Return (x, y) of the center of cell containing provided text 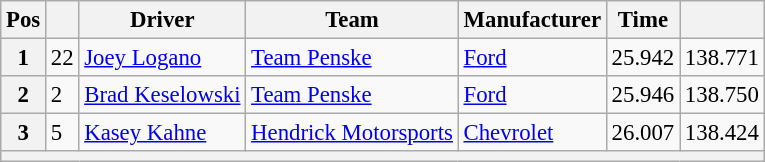
Kasey Kahne (162, 133)
5 (62, 133)
1 (24, 58)
25.946 (642, 95)
Brad Keselowski (162, 95)
138.750 (722, 95)
Time (642, 20)
26.007 (642, 133)
3 (24, 133)
Pos (24, 20)
Chevrolet (532, 133)
25.942 (642, 58)
Team (352, 20)
138.771 (722, 58)
Joey Logano (162, 58)
Hendrick Motorsports (352, 133)
22 (62, 58)
Driver (162, 20)
138.424 (722, 133)
Manufacturer (532, 20)
